Determine the [X, Y] coordinate at the center of the cell enclosing the given text.  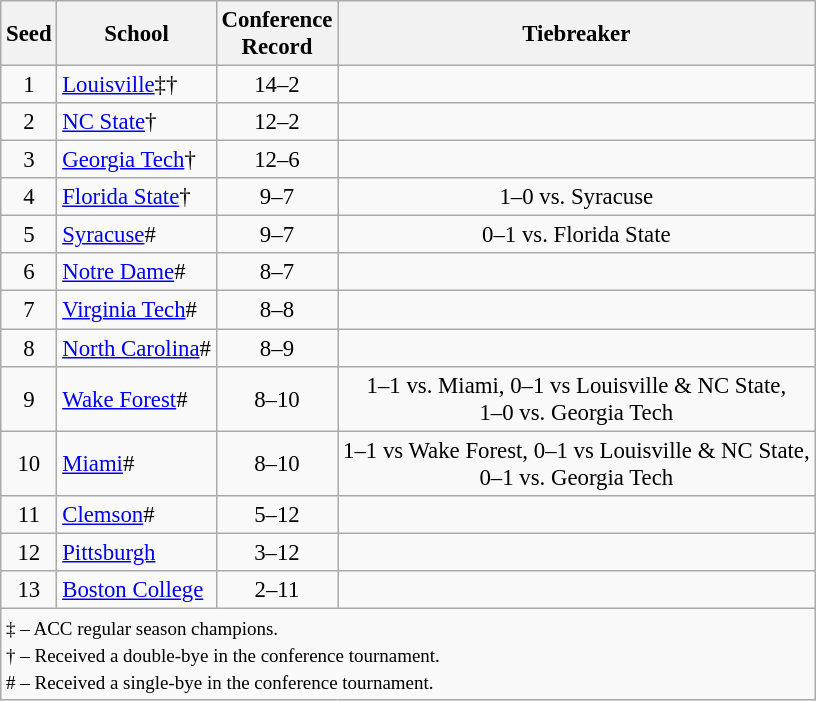
3 [29, 160]
‡ – ACC regular season champions.† – Received a double-bye in the conference tournament.# – Received a single-bye in the conference tournament. [408, 654]
11 [29, 514]
1–1 vs Wake Forest, 0–1 vs Louisville & NC State,0–1 vs. Georgia Tech [576, 464]
Virginia Tech# [136, 310]
1–0 vs. Syracuse [576, 197]
12 [29, 552]
Clemson# [136, 514]
8–8 [277, 310]
Syracuse# [136, 235]
8–7 [277, 273]
7 [29, 310]
8–9 [277, 348]
Tiebreaker [576, 34]
Wake Forest# [136, 398]
8 [29, 348]
5–12 [277, 514]
School [136, 34]
10 [29, 464]
4 [29, 197]
0–1 vs. Florida State [576, 235]
North Carolina# [136, 348]
Seed [29, 34]
5 [29, 235]
Miami# [136, 464]
Boston College [136, 590]
Pittsburgh [136, 552]
12–6 [277, 160]
NC State† [136, 122]
2 [29, 122]
14–2 [277, 85]
1 [29, 85]
1–1 vs. Miami, 0–1 vs Louisville & NC State,1–0 vs. Georgia Tech [576, 398]
Notre Dame# [136, 273]
Florida State† [136, 197]
6 [29, 273]
Louisville‡† [136, 85]
ConferenceRecord [277, 34]
3–12 [277, 552]
Georgia Tech† [136, 160]
13 [29, 590]
9 [29, 398]
12–2 [277, 122]
2–11 [277, 590]
